Output the [X, Y] coordinate of the center of the cell containing the given text.  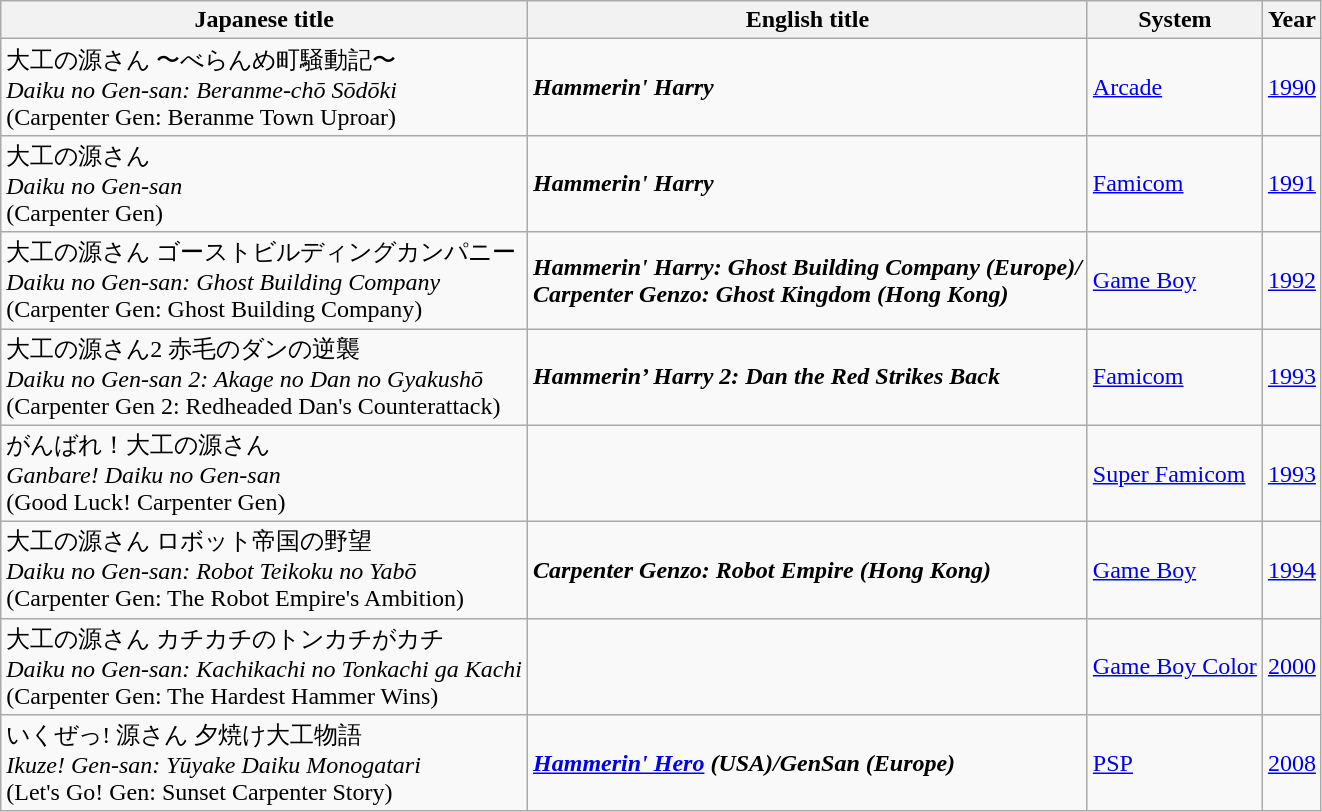
2000 [1292, 666]
1994 [1292, 570]
Hammerin' Hero (USA)/GenSan (Europe) [808, 764]
1992 [1292, 280]
Hammerin’ Harry 2: Dan the Red Strikes Back [808, 376]
1990 [1292, 88]
Hammerin' Harry: Ghost Building Company (Europe)/Carpenter Genzo: Ghost Kingdom (Hong Kong) [808, 280]
大工の源さん2 赤毛のダンの逆襲Daiku no Gen-san 2: Akage no Dan no Gyakushō(Carpenter Gen 2: Redheaded Dan's Counterattack) [264, 376]
2008 [1292, 764]
Japanese title [264, 20]
Super Famicom [1174, 474]
English title [808, 20]
大工の源さん 〜べらんめ町騒動記〜Daiku no Gen-san: Beranme-chō Sōdōki(Carpenter Gen: Beranme Town Uproar) [264, 88]
1991 [1292, 184]
がんばれ！大工の源さんGanbare! Daiku no Gen-san(Good Luck! Carpenter Gen) [264, 474]
大工の源さん ロボット帝国の野望Daiku no Gen-san: Robot Teikoku no Yabō(Carpenter Gen: The Robot Empire's Ambition) [264, 570]
Year [1292, 20]
PSP [1174, 764]
大工の源さん カチカチのトンカチがカチDaiku no Gen-san: Kachikachi no Tonkachi ga Kachi(Carpenter Gen: The Hardest Hammer Wins) [264, 666]
大工の源さん ゴーストビルディングカンパニーDaiku no Gen-san: Ghost Building Company(Carpenter Gen: Ghost Building Company) [264, 280]
いくぜっ! 源さん 夕焼け大工物語Ikuze! Gen-san: Yūyake Daiku Monogatari(Let's Go! Gen: Sunset Carpenter Story) [264, 764]
Carpenter Genzo: Robot Empire (Hong Kong) [808, 570]
System [1174, 20]
大工の源さんDaiku no Gen-san(Carpenter Gen) [264, 184]
Arcade [1174, 88]
Game Boy Color [1174, 666]
